Extract the (X, Y) coordinate from the center of the cell holding the provided text.  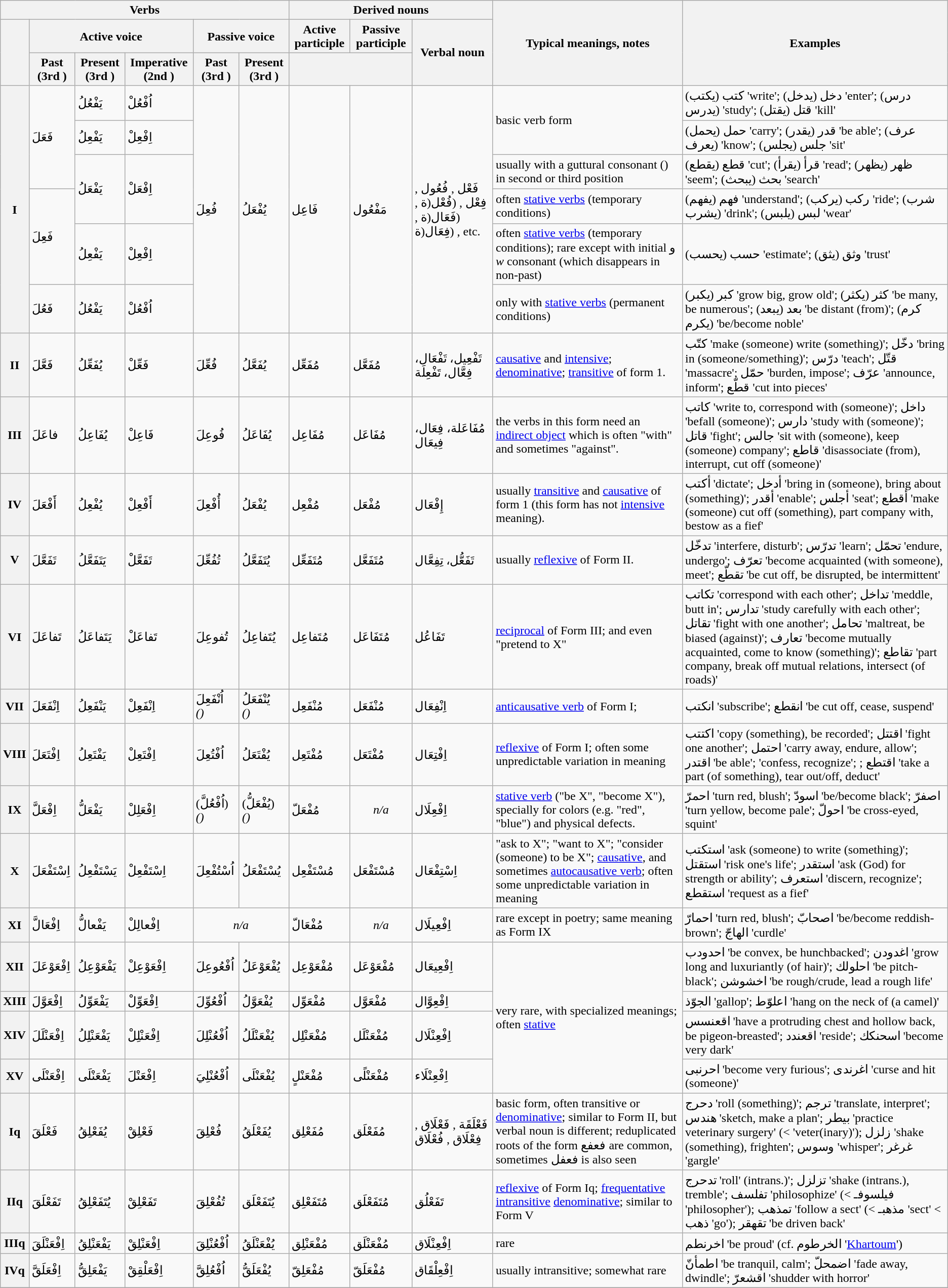
احدودب 'be convex, be hunchbacked'; اغدودن 'grow long and luxuriantly (of hair)'; احلولك 'be pitch-black'; اخشوشن 'be rough/crude, lead a rough life' (815, 967)
إِفْعَال (453, 504)
يُفْتَعَلُ (264, 754)
اِفْعَوَّلَ (52, 1001)
مُفْعَنْلٍ (319, 1076)
"ask to X"; "want to X"; "consider (someone) to be X"; causative, and sometimes autocausative verb; often some unpredictable variation in meaning (587, 871)
اِفْعِلْقَاق (453, 1270)
مُسْتَفْعِل (319, 871)
فَعَلَ (52, 137)
يُنْفَعَلُ() (264, 707)
مُتَفاعِل (319, 637)
(حسب (يحسب 'estimate'; (وثق (يثق 'trust' (815, 254)
يُفَاعِلُ (100, 435)
يُفَاعَلُ (264, 435)
مُفْعَالّ (319, 925)
مُفْعَلِقّ (319, 1270)
Examples (815, 43)
يُتَفاعِلُ (264, 637)
stative verb ("be X", "become X"), specially for colors (e.g. "red", "blue") and physical defects. (587, 810)
اِفْتِعَال (453, 754)
XIV (15, 1035)
اُسْتُفْعِلَ (216, 871)
فَعْلَقَة , فَعْلَاق , فِعْلَاق , فُعْلَاق (453, 1132)
مُنْفَعِل (319, 707)
اِفْعَلْقِقْ (159, 1270)
(اُفْعُلَّ)() (216, 810)
فُعِّلَ (216, 365)
أَفْعَلَ (52, 504)
يُسْتَفْعَلُ (264, 871)
اِفْعَلَقَّ (52, 1270)
يَفْعَنْلِلُ (100, 1035)
مُفْتَعَل (381, 754)
يَفْتَعِلُ (100, 754)
أُفْعِلَ (216, 504)
فاعَلَ (52, 435)
the verbs in this form need an indirect object which is often "with" and sometimes "against". (587, 435)
اِفْعِنْلَال (453, 1035)
مُفْعَل (381, 504)
اِفْعَلِلْ (159, 810)
(فهم (يفهم 'understand'; (ركب (يركب 'ride'; (شرب (يشرب 'drink'; (لبس (يلبس 'wear' (815, 206)
يُتَفَعْلَق (264, 1202)
اِفْعَنْلَقَ (52, 1243)
يَفْعَلِقُّ (100, 1270)
(قطع (يقطع 'cut'; (قرأ (يقرأ 'read'; (ظهر (يظهر 'seem'; (بحث (يبحث 'search' (815, 172)
يُفَعْلِقُ (100, 1132)
reflexive of Form Iq; frequentative intransitive denominative; similar to Form V (587, 1202)
مُفْعَوَّل (381, 1001)
احمرّ 'turn red, blush'; اسودّ 'be/become black'; اصفرّ 'turn yellow, become pale'; احولّ 'be cross-eyed, squint' (815, 810)
XIII (15, 1001)
Typical meanings, notes (587, 43)
تُفوعِلَ (216, 637)
تَفَعَّلْ (159, 560)
اِفْعَلَّ (52, 810)
Iq (15, 1132)
يُفْعَنْلَقُ (264, 1243)
causative and intensive; denominative; transitive of form 1. (587, 365)
usually reflexive of Form II. (587, 560)
مُتَفَعَّل (381, 560)
يَتَفَعَّلُ (100, 560)
اِفْعَنْلِقْ (159, 1243)
reciprocal of Form III; and even "pretend to X" (587, 637)
يُفْعَلَقُّ (264, 1270)
مُفْعَنْلَق (381, 1243)
فَعْل , فُعُول , فِعْل , (فُعْل(ة , (فَعَال(ة , (فِعَال(ة , etc. (453, 210)
usually transitive and causative of form 1 (this form has not intensive meaning). (587, 504)
اِنْفَعِلْ (159, 707)
اُفْعُلِقَّ (216, 1270)
مُفَعَّل (381, 365)
مُفْعَنْلِق (319, 1243)
فَاعِل (319, 210)
تُفُعْلِقَ (216, 1202)
تَفَعُّل، تِفِعَّال (453, 560)
often stative verbs (temporary conditions); rare except with initial و w consonant (which disappears in non-past) (587, 254)
مُفْعَنْلًى (381, 1076)
تَفَاعُل (453, 637)
فَعِلَ (52, 237)
IV (15, 504)
مُفَاعَل (381, 435)
اُنْفَعِلَ() (216, 707)
يَفْعَلُّ (100, 810)
(كبر (يكبر 'grow big, grow old'; (كثر (يكثر 'be many, be numerous'; (بعد (يبعد 'be distant (from)'; (كرم (يكرم 'be/become noble' (815, 309)
تَفَعْلِقْ (159, 1202)
اُفْعُوِّلَ (216, 1001)
اِفْعِلَال (453, 810)
Passive voice (241, 36)
اِفْعَلْ (159, 189)
احمارّ 'turn red, blush'; اصحابّ 'be/become reddish-brown'; الهاجّ 'curdle' (815, 925)
اِفْعَوِّلْ (159, 1001)
مُتَفَاعَل (381, 637)
اِفْعَنْلَلَ (52, 1035)
اِفْعَوْعِلْ (159, 967)
very rare, with specialized meanings; often stative (587, 1018)
يَفْعالُّ (100, 925)
usually intransitive; somewhat rare (587, 1270)
Verbs (145, 10)
يُفْعَنْلَى (264, 1076)
Verbal noun (453, 53)
فَعْلَقَ (52, 1132)
اِفْعالِلْ (159, 925)
IIq (15, 1202)
اِفْعِيلَال (453, 925)
يُفْعَوَّلُ (264, 1001)
Imperative (2nd ) (159, 69)
يُفَعَّلُ (264, 365)
اِفْعَنْلِلْ (159, 1035)
VIII (15, 754)
يَتَفاعَلُ (100, 637)
anticausative verb of Form I; (587, 707)
مُتَفَعْلَق (381, 1202)
XII (15, 967)
الجوّذ 'gallop'; اعلوّط 'hang on the neck of (a camel)' (815, 1001)
مُسْتَفْعَل (381, 871)
اِفْعَوْعَلَ (52, 967)
مُفْعَوِّل (319, 1001)
reflexive of Form I; often some unpredictable variation in meaning (587, 754)
تَفَعْلَقَ (52, 1202)
تَفَعْلُق (453, 1202)
مُفَعْلَق (381, 1132)
يَفْعَلُ (100, 189)
فَعِّلْ (159, 365)
اخرنطم 'be proud' (cf. الخرطوم 'Khartoum') (815, 1243)
مُفَعْلِق (319, 1132)
انكتب 'subscribe'; انقطع 'be cut off, cease, suspend' (815, 707)
rare (587, 1243)
مُفْعَنْلَل (381, 1035)
اِفْعَالَّ (52, 925)
only with stative verbs (permanent conditions) (587, 309)
فُعِلَ (216, 210)
(حمل (يحمل 'carry'; (قدر (يقدر 'be able'; (عرف (يعرف 'know'; (جلس (يجلس 'sit' (815, 137)
يُفْعِلُ (100, 504)
يُفْعَنْلَلُ (264, 1035)
اِفْعِنْلَاق (453, 1243)
مُفْعَوْعَل (381, 967)
فَعَّلَ (52, 365)
usually with a guttural consonant () in second or third position (587, 172)
فُعْلِقَ (216, 1132)
يُتَفَعْلِقُ (100, 1202)
يُفَعْلَقُ (264, 1132)
مُفَاعِل (319, 435)
يَفْعَوْعِلُ (100, 967)
يَفْعَنْلِقُ (100, 1243)
III (15, 435)
VII (15, 707)
اِفْتَعَلَ (52, 754)
يَفْعَوِّلُ (100, 1001)
مُفَاعَلة، فِعَال، فِيعَال (453, 435)
IVq (15, 1270)
VI (15, 637)
اُفْتُعِلَ (216, 754)
مُفْعَلَقّ (381, 1270)
مُنْفَعَل (381, 707)
IX (15, 810)
يَفْعَنْلَى (100, 1076)
يُتَفَعَّلُ (264, 560)
فُوعِلَ (216, 435)
تَفْعِيل، تَفْعَال، فِعَّال، تَفْعِلَة (453, 365)
X (15, 871)
تَفاعَلْ (159, 637)
Active voice (111, 36)
V (15, 560)
I (15, 210)
اطمأنّ 'be tranquil, calm'; اضمحلّ 'fade away, dwindle'; اقشعرّ 'shudder with horror' (815, 1270)
Derived nouns (391, 10)
اِفْعَنْلَى (52, 1076)
اِنْفَعَلَ (52, 707)
اِفْتَعِلْ (159, 754)
اِسْتَفْعِلْ (159, 871)
اِسْتَفْعَلَ (52, 871)
اقعنسس 'have a protruding chest and hollow back, be pigeon-breasted'; اقعندد 'reside'; اسحنكك 'become very dark' (815, 1035)
اُفْعُنْلِلَ (216, 1035)
Active participle (319, 36)
Passive participle (381, 36)
أَفْعِلْ (159, 504)
يُفْعَوْعَلُ (264, 967)
اِفْعَنْلَ (159, 1076)
فَعُلَ (52, 309)
XV (15, 1076)
مُفْعَنْلِل (319, 1035)
مُتَفَعِّل (319, 560)
XI (15, 925)
اِفْعِنْلَاء (453, 1076)
often stative verbs (temporary conditions) (587, 206)
اِفْعِوَّال (453, 1001)
مُفَعِّل (319, 365)
تَفاعَلَ (52, 637)
يَسْتَفْعِلُ (100, 871)
مُفْتَعِل (319, 754)
اِفْعِيعَال (453, 967)
اُفْعُوعِلَ (216, 967)
مُفْعَلّ (319, 810)
يَنْفَعِلُ (100, 707)
مُفْعِل (319, 504)
(كتب (يكتب 'write'; (دخل (يدخل 'enter'; (درس (يدرس 'study'; (قتل (يقتل 'kill' (815, 103)
rare except in poetry; same meaning as Form IX (587, 925)
فَاعِلْ (159, 435)
تَفَعَّلَ (52, 560)
II (15, 365)
مُتَفَعْلِق (319, 1202)
IIIq (15, 1243)
اِسْتِفْعَال (453, 871)
(يُفْعَلُّ)() (264, 810)
basic verb form (587, 120)
اُفْعُنْلِقَ (216, 1243)
احرنبى 'become very furious'; اغرندى 'curse and hit (someone)' (815, 1076)
فَعْلِقْ (159, 1132)
اُفْعُنْلِيَ (216, 1076)
تُفُعِّلَ (216, 560)
مُفْعَوْعِل (319, 967)
مَفْعُول (381, 210)
يُفَعِّلُ (100, 365)
اِنْفِعَال (453, 707)
